Pinpoint the cell where the given text exists, returning its [X, Y] midpoint coordinate. 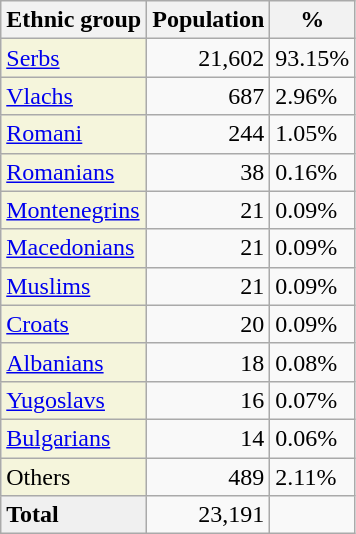
21,602 [208, 58]
0.06% [312, 438]
1.05% [312, 134]
687 [208, 96]
Total [74, 515]
16 [208, 400]
Ethnic group [74, 20]
0.16% [312, 172]
Romani [74, 134]
Others [74, 477]
0.08% [312, 362]
20 [208, 324]
23,191 [208, 515]
Croats [74, 324]
Vlachs [74, 96]
% [312, 20]
93.15% [312, 58]
Muslims [74, 286]
2.11% [312, 477]
38 [208, 172]
Montenegrins [74, 210]
Macedonians [74, 248]
2.96% [312, 96]
Albanians [74, 362]
14 [208, 438]
Yugoslavs [74, 400]
244 [208, 134]
0.07% [312, 400]
489 [208, 477]
Population [208, 20]
Romanians [74, 172]
Bulgarians [74, 438]
Serbs [74, 58]
18 [208, 362]
